Identify which cell holds the provided text, then report its [x, y] central coordinate. 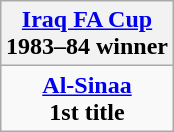
Al-Sinaa1st title [86, 98]
Iraq FA Cup1983–84 winner [86, 34]
